Pinpoint the cell where the given text exists, returning its [X, Y] midpoint coordinate. 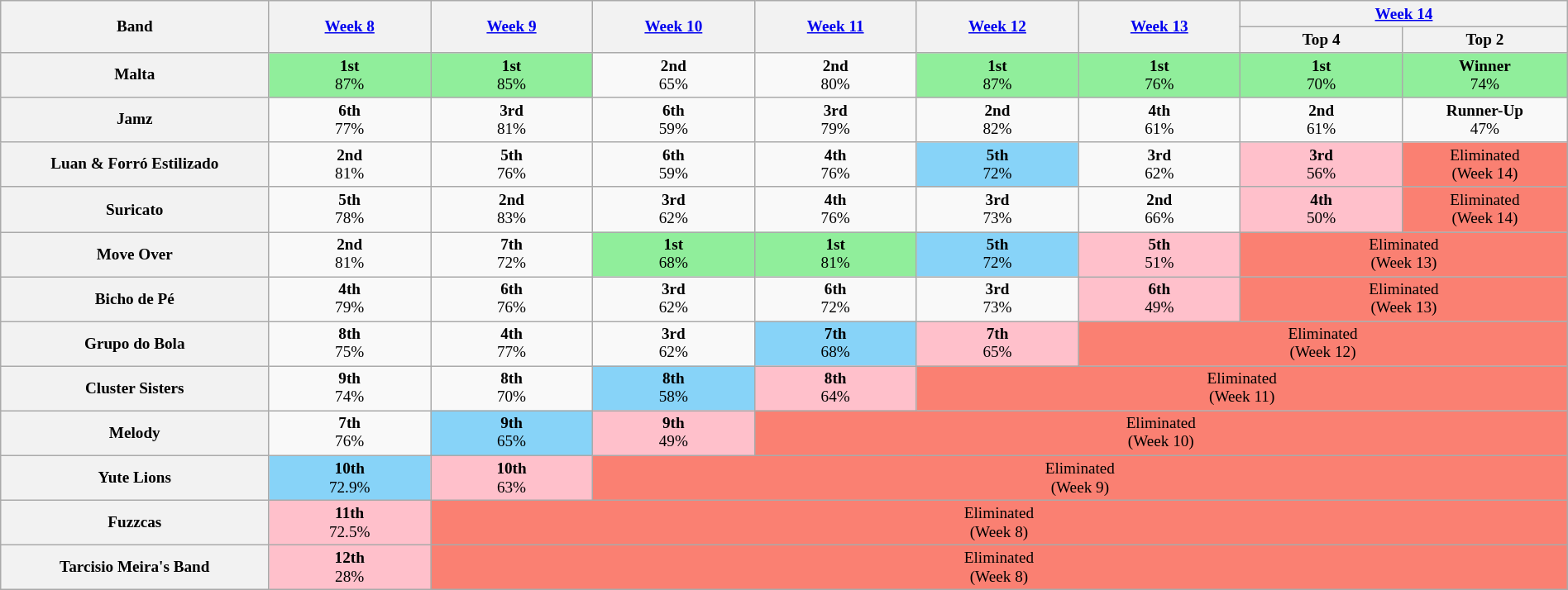
9th49% [673, 433]
1st76% [1159, 75]
Top 2 [1485, 40]
Suricato [135, 209]
5th51% [1159, 254]
6th72% [835, 299]
Week 8 [350, 26]
11th72.5% [350, 522]
7th68% [835, 344]
Bicho de Pé [135, 299]
Malta [135, 75]
Runner-Up47% [1485, 120]
1st68% [673, 254]
4th77% [512, 344]
Tarcisio Meira's Band [135, 567]
Yute Lions [135, 478]
Winner74% [1485, 75]
5th78% [350, 209]
4th79% [350, 299]
Move Over [135, 254]
Week 10 [673, 26]
6th49% [1159, 299]
8th75% [350, 344]
10th72.9% [350, 478]
Cluster Sisters [135, 388]
Melody [135, 433]
2nd65% [673, 75]
2nd61% [1322, 120]
Luan & Forró Estilizado [135, 164]
4th61% [1159, 120]
12th28% [350, 567]
Eliminated(Week 11) [1242, 388]
8th58% [673, 388]
Eliminated(Week 9) [1080, 478]
Top 4 [1322, 40]
1st85% [512, 75]
7th72% [512, 254]
1st81% [835, 254]
Week 14 [1404, 14]
Grupo do Bola [135, 344]
Week 12 [997, 26]
1st70% [1322, 75]
8th64% [835, 388]
2nd80% [835, 75]
8th70% [512, 388]
6th76% [512, 299]
9th65% [512, 433]
Fuzzcas [135, 522]
9th74% [350, 388]
5th76% [512, 164]
4th50% [1322, 209]
Jamz [135, 120]
3rd56% [1322, 164]
Band [135, 26]
Week 11 [835, 26]
3rd81% [512, 120]
Week 9 [512, 26]
Eliminated(Week 12) [1323, 344]
7th65% [997, 344]
6th77% [350, 120]
Eliminated(Week 10) [1161, 433]
7th76% [350, 433]
2nd66% [1159, 209]
Week 13 [1159, 26]
2nd82% [997, 120]
10th63% [512, 478]
3rd79% [835, 120]
2nd83% [512, 209]
